Detect which cell encompasses the target text, then output its [x, y] center coordinate. 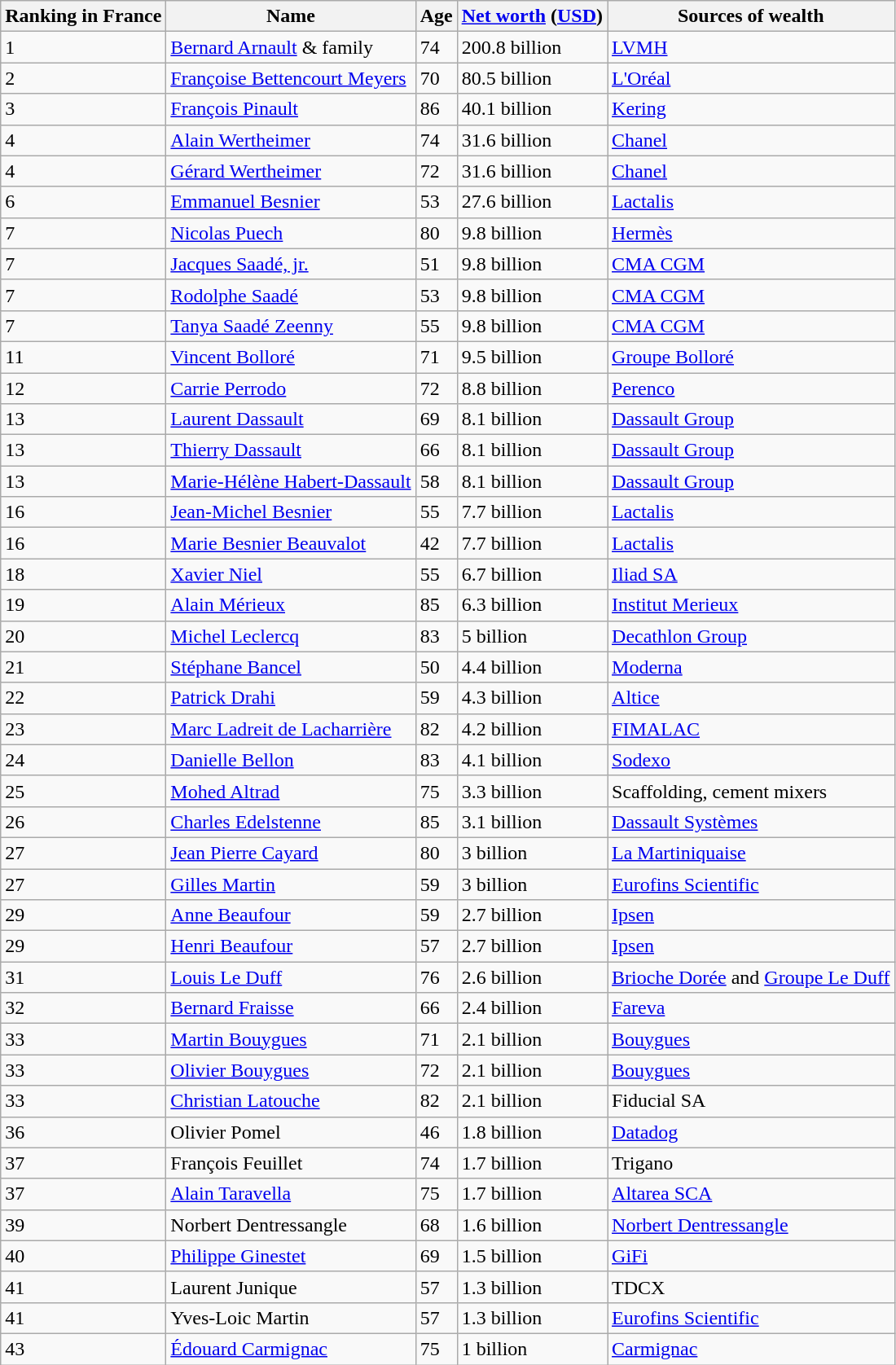
27.6 billion [532, 202]
Name [291, 16]
FIMALAC [751, 729]
Carrie Perrodo [291, 388]
Kering [751, 109]
LVMH [751, 47]
19 [83, 605]
Thierry Dassault [291, 450]
80.5 billion [532, 78]
Louis Le Duff [291, 977]
GiFi [751, 1256]
40.1 billion [532, 109]
Stéphane Bancel [291, 667]
1.8 billion [532, 1132]
Decathlon Group [751, 636]
18 [83, 574]
Laurent Dassault [291, 419]
9.5 billion [532, 357]
Xavier Niel [291, 574]
Mohed Altrad [291, 791]
Institut Merieux [751, 605]
1.6 billion [532, 1225]
Christian Latouche [291, 1101]
2 [83, 78]
4.4 billion [532, 667]
32 [83, 1008]
Alain Wertheimer [291, 140]
Net worth (USD) [532, 16]
Sources of wealth [751, 16]
Marie Besnier Beauvalot [291, 543]
5 billion [532, 636]
Altarea SCA [751, 1194]
31 [83, 977]
12 [83, 388]
Moderna [751, 667]
26 [83, 822]
1 billion [532, 1349]
Datadog [751, 1132]
Martin Bouygues [291, 1039]
François Feuillet [291, 1163]
Trigano [751, 1163]
Bernard Arnault & family [291, 47]
Bernard Fraisse [291, 1008]
Philippe Ginestet [291, 1256]
46 [437, 1132]
Patrick Drahi [291, 698]
40 [83, 1256]
Marie-Hélène Habert-Dassault [291, 481]
Age [437, 16]
Jacques Saadé, jr. [291, 264]
Hermès [751, 233]
Michel Leclercq [291, 636]
Gérard Wertheimer [291, 171]
Fiducial SA [751, 1101]
76 [437, 977]
4.2 billion [532, 729]
Gilles Martin [291, 884]
Scaffolding, cement mixers [751, 791]
Nicolas Puech [291, 233]
Anne Beaufour [291, 915]
Dassault Systèmes [751, 822]
Altice [751, 698]
3.1 billion [532, 822]
4.3 billion [532, 698]
68 [437, 1225]
Sodexo [751, 760]
8.8 billion [532, 388]
51 [437, 264]
La Martiniquaise [751, 853]
Françoise Bettencourt Meyers [291, 78]
3 [83, 109]
L'Oréal [751, 78]
Danielle Bellon [291, 760]
1.5 billion [532, 1256]
70 [437, 78]
6.3 billion [532, 605]
Charles Edelstenne [291, 822]
Emmanuel Besnier [291, 202]
Groupe Bolloré [751, 357]
6.7 billion [532, 574]
58 [437, 481]
4.1 billion [532, 760]
Édouard Carmignac [291, 1349]
Tanya Saadé Zeenny [291, 326]
Rodolphe Saadé [291, 295]
Iliad SA [751, 574]
Yves-Loic Martin [291, 1318]
36 [83, 1132]
Alain Mérieux [291, 605]
Carmignac [751, 1349]
42 [437, 543]
50 [437, 667]
86 [437, 109]
6 [83, 202]
Ranking in France [83, 16]
Perenco [751, 388]
Marc Ladreit de Lacharrière [291, 729]
Olivier Bouygues [291, 1070]
23 [83, 729]
25 [83, 791]
3.3 billion [532, 791]
2.6 billion [532, 977]
Henri Beaufour [291, 946]
Jean-Michel Besnier [291, 512]
22 [83, 698]
21 [83, 667]
Jean Pierre Cayard [291, 853]
Alain Taravella [291, 1194]
Vincent Bolloré [291, 357]
Olivier Pomel [291, 1132]
Laurent Junique [291, 1287]
43 [83, 1349]
Brioche Dorée and Groupe Le Duff [751, 977]
20 [83, 636]
2.4 billion [532, 1008]
39 [83, 1225]
1 [83, 47]
11 [83, 357]
24 [83, 760]
Fareva [751, 1008]
TDCX [751, 1287]
200.8 billion [532, 47]
François Pinault [291, 109]
